Return [x, y] of the center of cell containing provided text 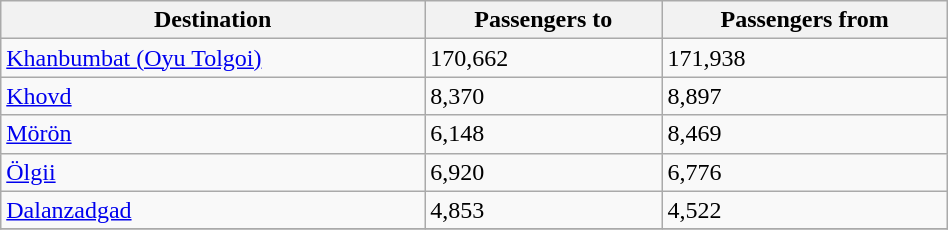
Khanbumbat (Oyu Tolgoi) [213, 58]
Khovd [213, 96]
4,853 [544, 210]
6,776 [804, 172]
4,522 [804, 210]
6,148 [544, 134]
6,920 [544, 172]
Dalanzadgad [213, 210]
Mörön [213, 134]
Destination [213, 20]
8,370 [544, 96]
Passengers from [804, 20]
171,938 [804, 58]
170,662 [544, 58]
8,897 [804, 96]
Passengers to [544, 20]
8,469 [804, 134]
Ölgii [213, 172]
